Scan for the cell matching the given text and deliver its [x, y] coordinate at center. 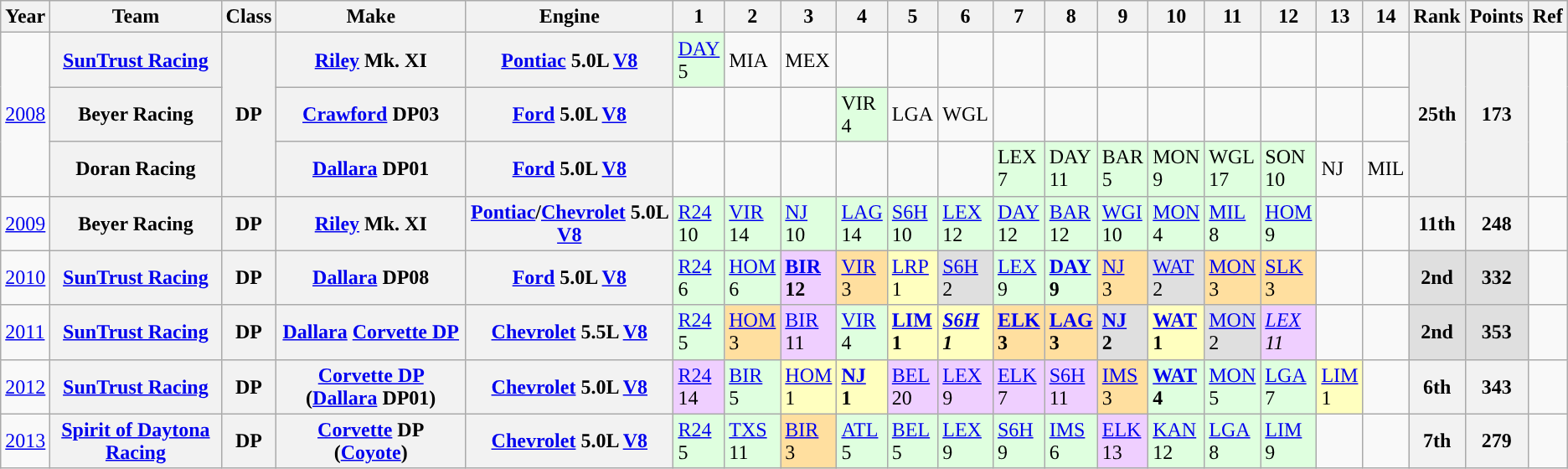
ELK13 [1122, 441]
2008 [25, 114]
VIR3 [862, 278]
332 [1496, 278]
WGL17 [1233, 169]
Dallara DP08 [371, 278]
5 [912, 17]
Dallara Corvette DP [371, 332]
LEX11 [1288, 332]
S6H11 [1070, 387]
WGI10 [1122, 223]
LGA7 [1288, 387]
Corvette DP (Coyote) [371, 441]
7th [1437, 441]
DAY9 [1070, 278]
BIR5 [752, 387]
2012 [25, 387]
LAG3 [1070, 332]
BIR3 [809, 441]
4 [862, 17]
248 [1496, 223]
11 [1233, 17]
HOM3 [752, 332]
173 [1496, 114]
SLK3 [1288, 278]
BIR11 [809, 332]
DAY5 [699, 60]
2011 [25, 332]
14 [1385, 17]
MON5 [1233, 387]
BAR12 [1070, 223]
2009 [25, 223]
BAR5 [1122, 169]
343 [1496, 387]
WAT4 [1176, 387]
Dallara DP01 [371, 169]
MEX [809, 60]
Engine [570, 17]
Pontiac 5.0L V8 [570, 60]
Make [371, 17]
353 [1496, 332]
LEX7 [1019, 169]
IMS6 [1070, 441]
MON2 [1233, 332]
S6H1 [966, 332]
10 [1176, 17]
R2414 [699, 387]
MON4 [1176, 223]
VIR14 [752, 223]
279 [1496, 441]
1 [699, 17]
WAT1 [1176, 332]
6 [966, 17]
Spirit of Daytona Racing [136, 441]
LIM9 [1288, 441]
KAN12 [1176, 441]
12 [1288, 17]
13 [1340, 17]
2013 [25, 441]
LGA [912, 114]
Points [1496, 17]
NJ10 [809, 223]
Pontiac/Chevrolet 5.0L V8 [570, 223]
IMS3 [1122, 387]
DAY11 [1070, 169]
NJ3 [1122, 278]
Crawford DP03 [371, 114]
LAG14 [862, 223]
2 [752, 17]
Rank [1437, 17]
2010 [25, 278]
S6H9 [1019, 441]
SON10 [1288, 169]
R2410 [699, 223]
MIL8 [1233, 223]
7 [1019, 17]
WGL [966, 114]
WAT2 [1176, 278]
HOM6 [752, 278]
NJ1 [862, 387]
DAY12 [1019, 223]
11th [1437, 223]
MON3 [1233, 278]
Team [136, 17]
ATL5 [862, 441]
Year [25, 17]
Class [249, 17]
S6H2 [966, 278]
NJ [1340, 169]
9 [1122, 17]
HOM9 [1288, 223]
BEL5 [912, 441]
MON9 [1176, 169]
8 [1070, 17]
ELK3 [1019, 332]
S6H10 [912, 223]
R246 [699, 278]
Chevrolet 5.5L V8 [570, 332]
BEL20 [912, 387]
NJ2 [1122, 332]
25th [1437, 114]
MIL [1385, 169]
BIR12 [809, 278]
ELK7 [1019, 387]
6th [1437, 387]
Corvette DP (Dallara DP01) [371, 387]
LEX12 [966, 223]
MIA [752, 60]
Ref [1548, 17]
Doran Racing [136, 169]
TXS11 [752, 441]
LRP1 [912, 278]
3 [809, 17]
LGA8 [1233, 441]
HOM1 [809, 387]
